From the cell containing the given text, extract its center point as (X, Y) coordinate. 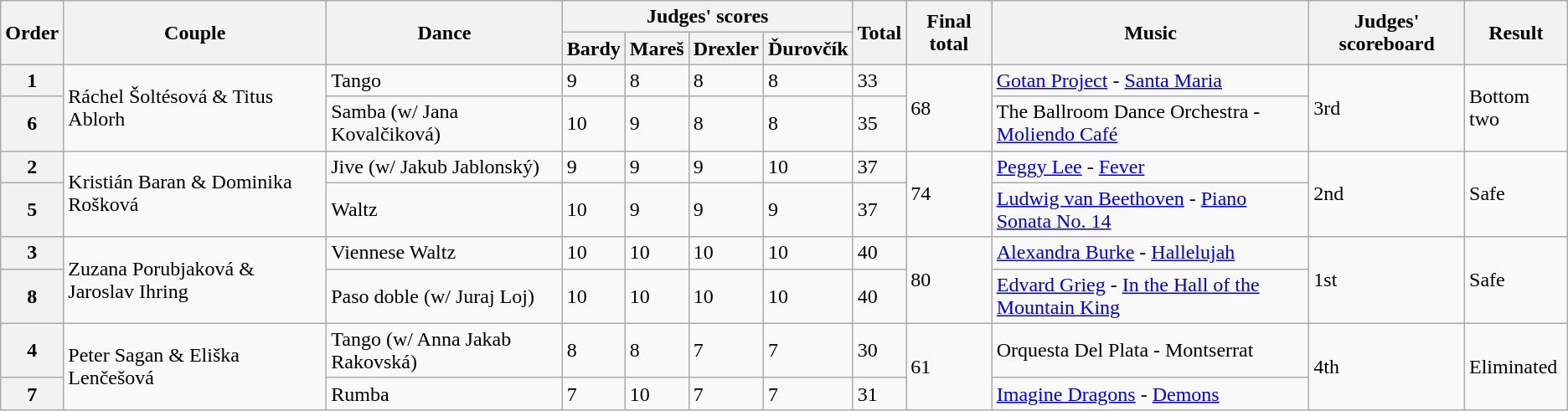
Tango (w/ Anna Jakab Rakovská) (444, 350)
The Ballroom Dance Orchestra - Moliendo Café (1151, 124)
Judges' scores (707, 17)
3 (32, 253)
Couple (195, 33)
61 (950, 367)
35 (879, 124)
2 (32, 167)
80 (950, 280)
Dance (444, 33)
6 (32, 124)
Eliminated (1516, 367)
31 (879, 393)
Judges' scoreboard (1387, 33)
Final total (950, 33)
2nd (1387, 194)
Music (1151, 33)
Ďurovčík (807, 49)
Alexandra Burke - Hallelujah (1151, 253)
Waltz (444, 209)
33 (879, 80)
Viennese Waltz (444, 253)
Jive (w/ Jakub Jablonský) (444, 167)
4th (1387, 367)
3rd (1387, 107)
Drexler (725, 49)
Bardy (593, 49)
Imagine Dragons - Demons (1151, 393)
Ráchel Šoltésová & Titus Ablorh (195, 107)
Result (1516, 33)
Zuzana Porubjaková & Jaroslav Ihring (195, 280)
Orquesta Del Plata - Montserrat (1151, 350)
5 (32, 209)
1 (32, 80)
Paso doble (w/ Juraj Loj) (444, 296)
Mareš (657, 49)
Gotan Project - Santa Maria (1151, 80)
68 (950, 107)
Kristián Baran & Dominika Rošková (195, 194)
Peter Sagan & Eliška Lenčešová (195, 367)
1st (1387, 280)
Tango (444, 80)
Samba (w/ Jana Kovalčiková) (444, 124)
4 (32, 350)
Ludwig van Beethoven - Piano Sonata No. 14 (1151, 209)
Total (879, 33)
30 (879, 350)
Edvard Grieg - In the Hall of the Mountain King (1151, 296)
Peggy Lee - Fever (1151, 167)
Order (32, 33)
74 (950, 194)
Rumba (444, 393)
Bottom two (1516, 107)
